Capture the cell that displays the provided text and extract its (x, y) central coordinate. 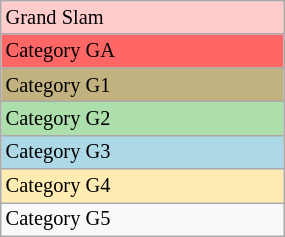
Grand Slam (142, 17)
Category GA (142, 51)
Category G5 (142, 219)
Category G4 (142, 186)
Category G2 (142, 118)
Category G1 (142, 85)
Category G3 (142, 152)
